Identify which cell holds the provided text, then report its (X, Y) central coordinate. 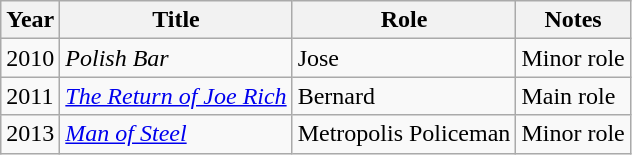
Jose (404, 58)
Notes (573, 20)
Man of Steel (176, 134)
2010 (30, 58)
2011 (30, 96)
The Return of Joe Rich (176, 96)
Year (30, 20)
2013 (30, 134)
Polish Bar (176, 58)
Role (404, 20)
Title (176, 20)
Main role (573, 96)
Metropolis Policeman (404, 134)
Bernard (404, 96)
